Pinpoint the cell where the given text exists, returning its [x, y] midpoint coordinate. 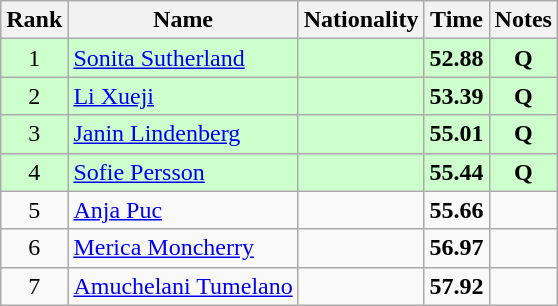
Notes [523, 20]
55.66 [456, 210]
56.97 [456, 248]
57.92 [456, 286]
7 [34, 286]
3 [34, 134]
53.39 [456, 96]
Merica Moncherry [183, 248]
1 [34, 58]
Amuchelani Tumelano [183, 286]
5 [34, 210]
55.01 [456, 134]
Rank [34, 20]
Anja Puc [183, 210]
52.88 [456, 58]
55.44 [456, 172]
2 [34, 96]
Name [183, 20]
4 [34, 172]
Li Xueji [183, 96]
Janin Lindenberg [183, 134]
Sonita Sutherland [183, 58]
Time [456, 20]
Nationality [361, 20]
6 [34, 248]
Sofie Persson [183, 172]
